Capture the cell that displays the provided text and extract its [X, Y] central coordinate. 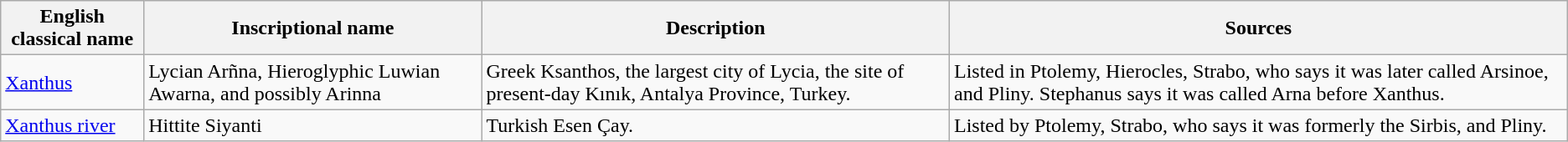
Description [715, 28]
Greek Ksanthos, the largest city of Lycia, the site of present-day Kınık, Antalya Province, Turkey. [715, 82]
Lycian Arñna, Hieroglyphic Luwian Awarna, and possibly Arinna [313, 82]
Listed by Ptolemy, Strabo, who says it was formerly the Sirbis, and Pliny. [1258, 125]
Inscriptional name [313, 28]
Listed in Ptolemy, Hierocles, Strabo, who says it was later called Arsinoe, and Pliny. Stephanus says it was called Arna before Xanthus. [1258, 82]
Hittite Siyanti [313, 125]
Sources [1258, 28]
English classical name [72, 28]
Xanthus river [72, 125]
Xanthus [72, 82]
Turkish Esen Çay. [715, 125]
